Return (x, y) of the center of cell containing provided text 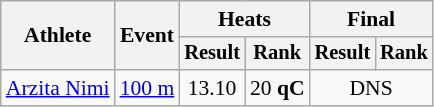
Final (372, 19)
DNS (372, 88)
20 qC (278, 88)
Heats (244, 19)
Event (148, 36)
Arzita Nimi (58, 88)
100 m (148, 88)
Athlete (58, 36)
13.10 (212, 88)
